Determine the [X, Y] coordinate at the center of the cell enclosing the given text.  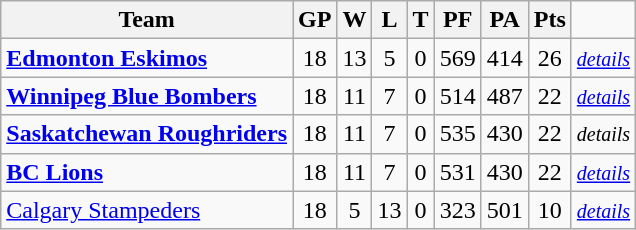
514 [458, 96]
535 [458, 134]
323 [458, 210]
PF [458, 20]
BC Lions [147, 172]
W [354, 20]
T [420, 20]
Pts [550, 20]
414 [504, 58]
Edmonton Eskimos [147, 58]
L [390, 20]
26 [550, 58]
501 [504, 210]
Saskatchewan Roughriders [147, 134]
10 [550, 210]
Calgary Stampeders [147, 210]
Winnipeg Blue Bombers [147, 96]
569 [458, 58]
531 [458, 172]
487 [504, 96]
PA [504, 20]
Team [147, 20]
GP [315, 20]
